Provide the (X, Y) coordinate of the cell's center where the given text is located.  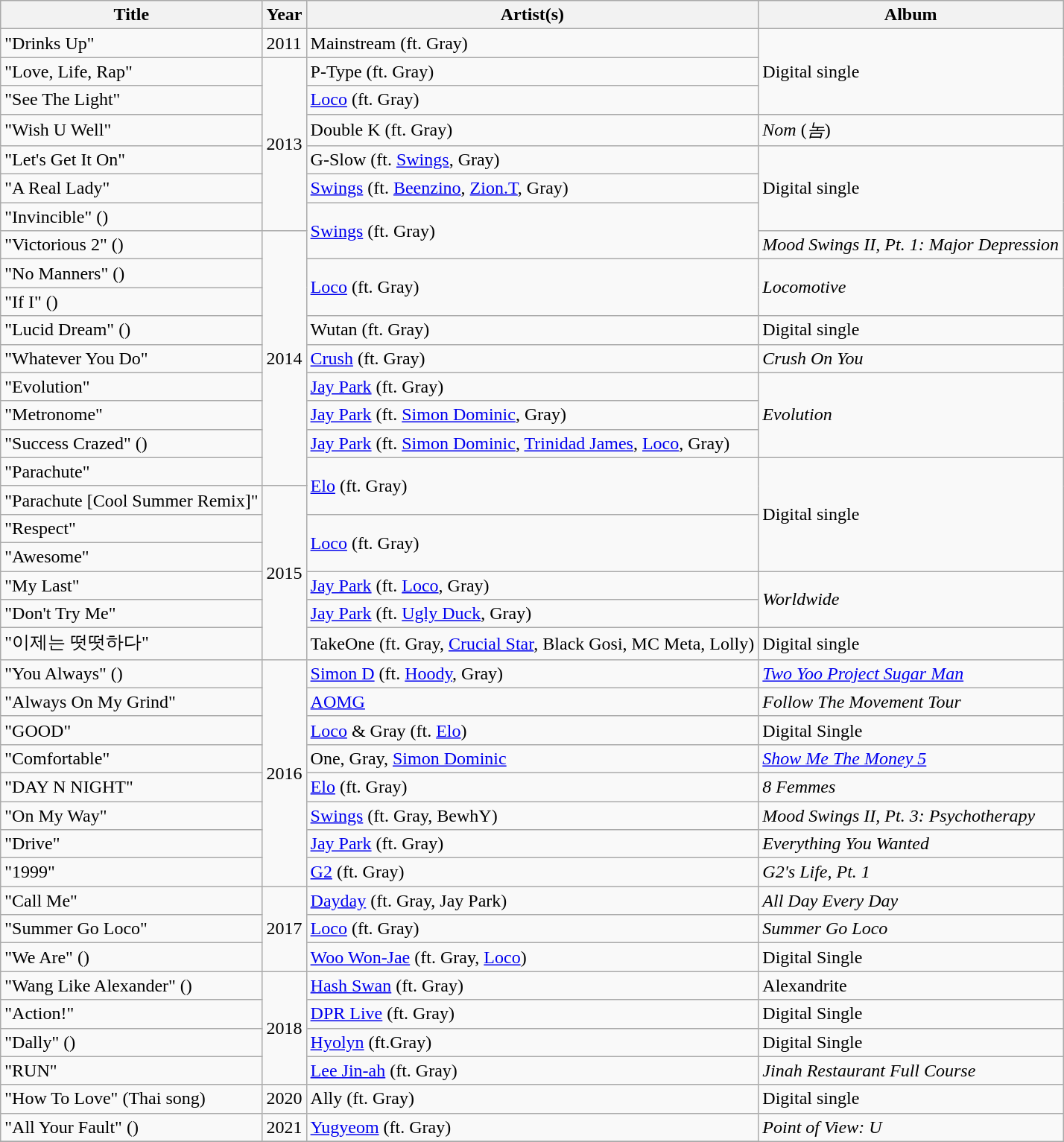
Album (911, 15)
2015 (285, 572)
Double K (ft. Gray) (532, 130)
"Lucid Dream" () (131, 330)
"Awesome" (131, 556)
"If I" () (131, 302)
Swings (ft. Gray, BewhY) (532, 816)
Swings (ft. Beenzino, Zion.T, Gray) (532, 188)
Jay Park (ft. Simon Dominic, Trinidad James, Loco, Gray) (532, 443)
"1999" (131, 872)
"Respect" (131, 528)
"Comfortable" (131, 758)
Show Me The Money 5 (911, 758)
Crush (ft. Gray) (532, 358)
"Don't Try Me" (131, 614)
"Let's Get It On" (131, 160)
2021 (285, 1127)
G2's Life, Pt. 1 (911, 872)
Alexandrite (911, 986)
Simon D (ft. Hoody, Gray) (532, 673)
Year (285, 15)
"Victorious 2" () (131, 245)
"You Always" () (131, 673)
"Love, Life, Rap" (131, 72)
"Call Me" (131, 901)
"A Real Lady" (131, 188)
Locomotive (911, 288)
"GOOD" (131, 730)
"All Your Fault" () (131, 1127)
2020 (285, 1099)
"See The Light" (131, 100)
"Invincible" () (131, 217)
8 Femmes (911, 787)
G-Slow (ft. Swings, Gray) (532, 160)
Evolution (911, 415)
"On My Way" (131, 816)
2018 (285, 1028)
2011 (285, 43)
Nom (놈) (911, 130)
"이제는 떳떳하다" (131, 644)
2013 (285, 145)
Yugyeom (ft. Gray) (532, 1127)
AOMG (532, 702)
Mainstream (ft. Gray) (532, 43)
"How To Love" (Thai song) (131, 1099)
"Dally" () (131, 1042)
"Parachute" (131, 472)
"DAY N NIGHT" (131, 787)
Artist(s) (532, 15)
Jay Park (ft. Loco, Gray) (532, 585)
"No Manners" () (131, 273)
"Whatever You Do" (131, 358)
Crush On You (911, 358)
Dayday (ft. Gray, Jay Park) (532, 901)
Hyolyn (ft.Gray) (532, 1042)
Lee Jin-ah (ft. Gray) (532, 1070)
"RUN" (131, 1070)
Mood Swings II, Pt. 3: Psychotherapy (911, 816)
"My Last" (131, 585)
Follow The Movement Tour (911, 702)
Jay Park (ft. Ugly Duck, Gray) (532, 614)
"Wang Like Alexander" () (131, 986)
Everything You Wanted (911, 844)
"Drinks Up" (131, 43)
"Evolution" (131, 387)
Loco & Gray (ft. Elo) (532, 730)
Swings (ft. Gray) (532, 231)
"Drive" (131, 844)
2016 (285, 773)
Summer Go Loco (911, 929)
Two Yoo Project Sugar Man (911, 673)
One, Gray, Simon Dominic (532, 758)
Hash Swan (ft. Gray) (532, 986)
Woo Won-Jae (ft. Gray, Loco) (532, 957)
Worldwide (911, 599)
Jinah Restaurant Full Course (911, 1070)
Jay Park (ft. Simon Dominic, Gray) (532, 415)
"Wish U Well" (131, 130)
G2 (ft. Gray) (532, 872)
"Action!" (131, 1014)
Point of View: U (911, 1127)
All Day Every Day (911, 901)
"Metronome" (131, 415)
Ally (ft. Gray) (532, 1099)
Mood Swings II, Pt. 1: Major Depression (911, 245)
"Always On My Grind" (131, 702)
"Parachute [Cool Summer Remix]" (131, 500)
"We Are" () (131, 957)
"Success Crazed" () (131, 443)
2017 (285, 929)
P-Type (ft. Gray) (532, 72)
Title (131, 15)
2014 (285, 359)
"Summer Go Loco" (131, 929)
Wutan (ft. Gray) (532, 330)
DPR Live (ft. Gray) (532, 1014)
TakeOne (ft. Gray, Crucial Star, Black Gosi, MC Meta, Lolly) (532, 644)
